Capture the cell that displays the provided text and extract its (x, y) central coordinate. 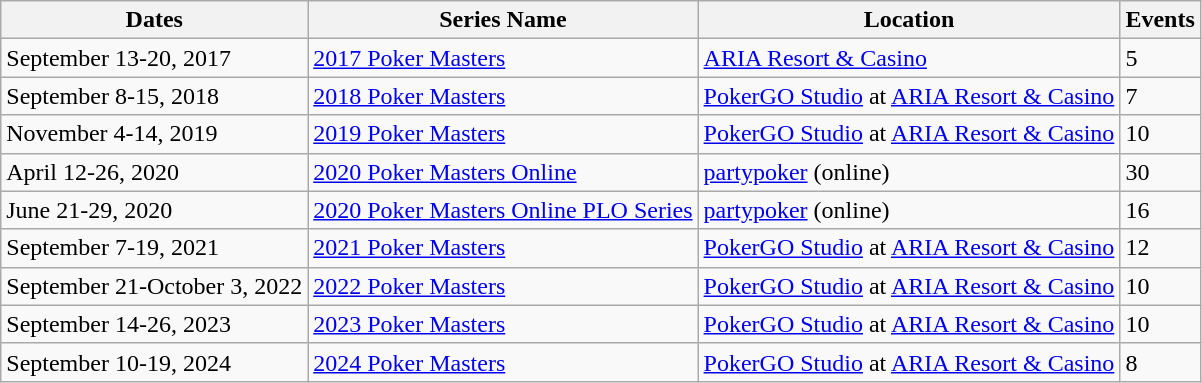
September 8-15, 2018 (154, 96)
2018 Poker Masters (503, 96)
September 21-October 3, 2022 (154, 286)
2023 Poker Masters (503, 324)
7 (1160, 96)
Location (909, 20)
2021 Poker Masters (503, 248)
2024 Poker Masters (503, 362)
September 7-19, 2021 (154, 248)
September 10-19, 2024 (154, 362)
Series Name (503, 20)
2017 Poker Masters (503, 58)
2020 Poker Masters Online PLO Series (503, 210)
5 (1160, 58)
30 (1160, 172)
September 14-26, 2023 (154, 324)
ARIA Resort & Casino (909, 58)
September 13-20, 2017 (154, 58)
Events (1160, 20)
2019 Poker Masters (503, 134)
8 (1160, 362)
12 (1160, 248)
April 12-26, 2020 (154, 172)
2020 Poker Masters Online (503, 172)
16 (1160, 210)
2022 Poker Masters (503, 286)
June 21-29, 2020 (154, 210)
Dates (154, 20)
November 4-14, 2019 (154, 134)
